Identify which cell holds the provided text, then report its [x, y] central coordinate. 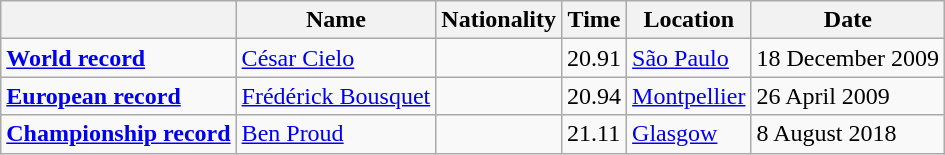
21.11 [594, 134]
20.94 [594, 96]
Date [848, 20]
Frédérick Bousquet [336, 96]
European record [118, 96]
São Paulo [689, 58]
Ben Proud [336, 134]
Montpellier [689, 96]
Location [689, 20]
Name [336, 20]
Nationality [499, 20]
18 December 2009 [848, 58]
8 August 2018 [848, 134]
World record [118, 58]
26 April 2009 [848, 96]
César Cielo [336, 58]
Championship record [118, 134]
Time [594, 20]
20.91 [594, 58]
Glasgow [689, 134]
